Search for the cell housing the specified text and yield its [X, Y] center coordinate. 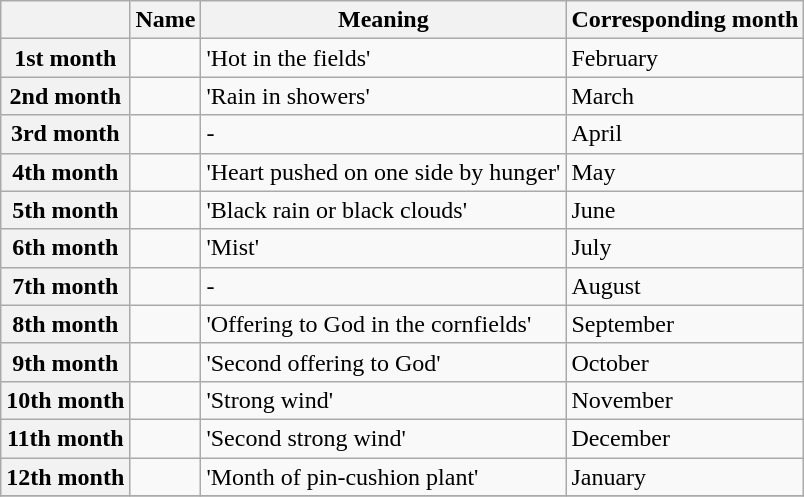
12th month [66, 477]
1st month [66, 58]
February [685, 58]
Meaning [384, 20]
April [685, 134]
10th month [66, 400]
Corresponding month [685, 20]
July [685, 248]
'Rain in showers' [384, 96]
October [685, 362]
March [685, 96]
May [685, 172]
2nd month [66, 96]
December [685, 438]
8th month [66, 324]
'Second strong wind' [384, 438]
Name [166, 20]
11th month [66, 438]
'Second offering to God' [384, 362]
6th month [66, 248]
'Strong wind' [384, 400]
'Heart pushed on one side by hunger' [384, 172]
9th month [66, 362]
7th month [66, 286]
3rd month [66, 134]
'Mist' [384, 248]
'Month of pin-cushion plant' [384, 477]
November [685, 400]
September [685, 324]
'Black rain or black clouds' [384, 210]
June [685, 210]
'Hot in the fields' [384, 58]
5th month [66, 210]
'Offering to God in the cornfields' [384, 324]
4th month [66, 172]
August [685, 286]
January [685, 477]
